For the text-containing cell, return its midpoint in [x, y] coordinate format. 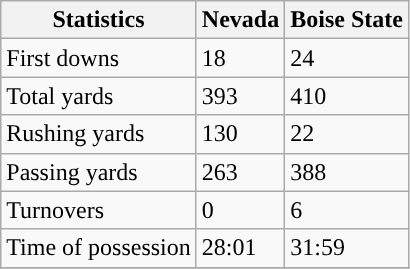
Passing yards [99, 172]
24 [347, 58]
263 [240, 172]
Rushing yards [99, 134]
130 [240, 134]
First downs [99, 58]
22 [347, 134]
Total yards [99, 96]
410 [347, 96]
388 [347, 172]
Turnovers [99, 210]
Time of possession [99, 248]
18 [240, 58]
393 [240, 96]
28:01 [240, 248]
Nevada [240, 20]
Boise State [347, 20]
6 [347, 210]
0 [240, 210]
Statistics [99, 20]
31:59 [347, 248]
